Capture the cell that displays the provided text and extract its [x, y] central coordinate. 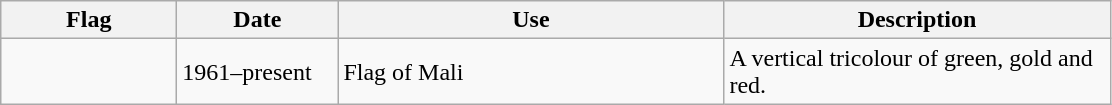
Date [258, 20]
Flag [89, 20]
Use [531, 20]
1961–present [258, 72]
A vertical tricolour of green, gold and red. [917, 72]
Description [917, 20]
Flag of Mali [531, 72]
